Determine the (X, Y) coordinate at the center of the cell enclosing the given text.  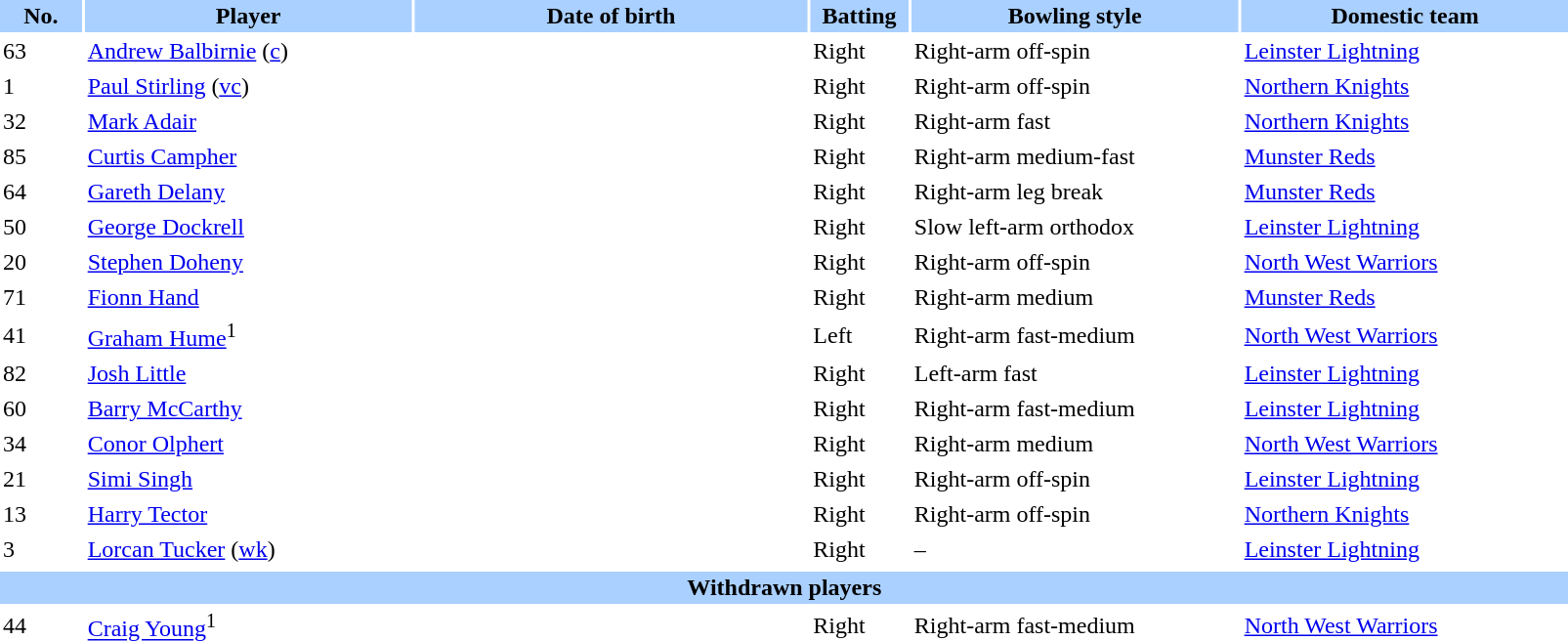
Simi Singh (248, 479)
Mark Adair (248, 121)
50 (41, 227)
85 (41, 156)
82 (41, 373)
Left-arm fast (1075, 373)
Stephen Doheny (248, 262)
32 (41, 121)
Harry Tector (248, 514)
Paul Stirling (vc) (248, 86)
Right-arm medium-fast (1075, 156)
34 (41, 444)
20 (41, 262)
71 (41, 297)
Right-arm leg break (1075, 192)
Barry McCarthy (248, 408)
– (1075, 549)
21 (41, 479)
Gareth Delany (248, 192)
13 (41, 514)
Graham Hume1 (248, 336)
63 (41, 51)
Fionn Hand (248, 297)
Conor Olphert (248, 444)
Curtis Campher (248, 156)
Player (248, 16)
George Dockrell (248, 227)
41 (41, 336)
No. (41, 16)
Date of birth (612, 16)
Andrew Balbirnie (c) (248, 51)
3 (41, 549)
Right-arm fast (1075, 121)
Josh Little (248, 373)
Bowling style (1075, 16)
Batting (859, 16)
Lorcan Tucker (wk) (248, 549)
64 (41, 192)
60 (41, 408)
1 (41, 86)
Left (859, 336)
Slow left-arm orthodox (1075, 227)
